Find where the given text appears and provide that cell's center as [x, y] coordinate. 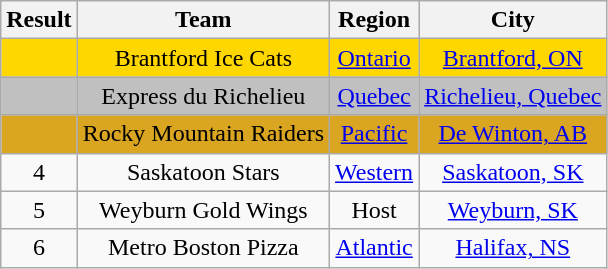
Quebec [374, 96]
Weyburn, SK [513, 210]
Richelieu, Quebec [513, 96]
Saskatoon Stars [203, 172]
6 [39, 248]
Ontario [374, 58]
5 [39, 210]
Brantford, ON [513, 58]
Atlantic [374, 248]
Saskatoon, SK [513, 172]
Rocky Mountain Raiders [203, 134]
Brantford Ice Cats [203, 58]
Region [374, 20]
Host [374, 210]
De Winton, AB [513, 134]
Halifax, NS [513, 248]
Team [203, 20]
Metro Boston Pizza [203, 248]
Western [374, 172]
Pacific [374, 134]
Express du Richelieu [203, 96]
City [513, 20]
Result [39, 20]
4 [39, 172]
Weyburn Gold Wings [203, 210]
